Pinpoint the cell where the given text exists, returning its [X, Y] midpoint coordinate. 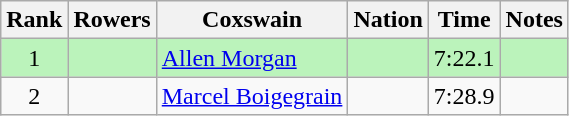
Marcel Boigegrain [252, 96]
2 [34, 96]
Rowers [112, 20]
Notes [534, 20]
7:22.1 [464, 58]
Coxswain [252, 20]
1 [34, 58]
Time [464, 20]
Allen Morgan [252, 58]
Nation [388, 20]
7:28.9 [464, 96]
Rank [34, 20]
